From the cell containing the given text, extract its center point as (x, y) coordinate. 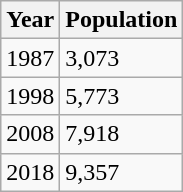
7,918 (122, 134)
1998 (30, 96)
Year (30, 20)
Population (122, 20)
1987 (30, 58)
9,357 (122, 172)
5,773 (122, 96)
2008 (30, 134)
2018 (30, 172)
3,073 (122, 58)
